Pinpoint the cell where the given text exists, returning its [X, Y] midpoint coordinate. 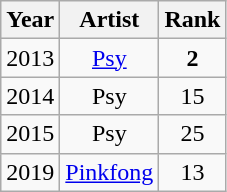
2014 [30, 96]
2013 [30, 58]
2015 [30, 134]
2 [192, 58]
25 [192, 134]
Pinkfong [110, 172]
Year [30, 20]
13 [192, 172]
2019 [30, 172]
Rank [192, 20]
Artist [110, 20]
15 [192, 96]
